Locate the cell with the specified text and output its [x, y] center coordinate. 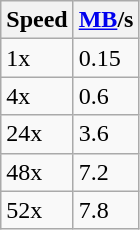
7.8 [106, 210]
24x [37, 134]
52x [37, 210]
48x [37, 172]
0.15 [106, 58]
1x [37, 58]
MB/s [106, 20]
0.6 [106, 96]
Speed [37, 20]
7.2 [106, 172]
4x [37, 96]
3.6 [106, 134]
